Detect which cell encompasses the target text, then output its (X, Y) center coordinate. 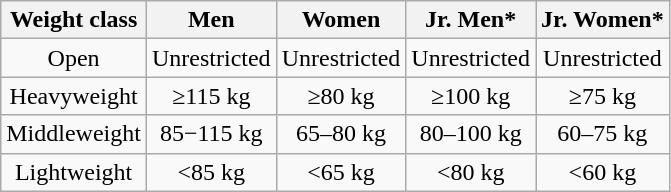
Men (211, 20)
<65 kg (341, 172)
Women (341, 20)
Heavyweight (74, 96)
≥80 kg (341, 96)
65–80 kg (341, 134)
80–100 kg (471, 134)
≥100 kg (471, 96)
Jr. Men* (471, 20)
Lightweight (74, 172)
<80 kg (471, 172)
≥115 kg (211, 96)
Weight class (74, 20)
60–75 kg (603, 134)
Middleweight (74, 134)
Open (74, 58)
<60 kg (603, 172)
<85 kg (211, 172)
Jr. Women* (603, 20)
85−115 kg (211, 134)
≥75 kg (603, 96)
